Identify which cell holds the provided text, then report its (X, Y) central coordinate. 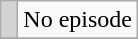
No episode (78, 20)
